Scan for the cell matching the given text and deliver its [X, Y] coordinate at center. 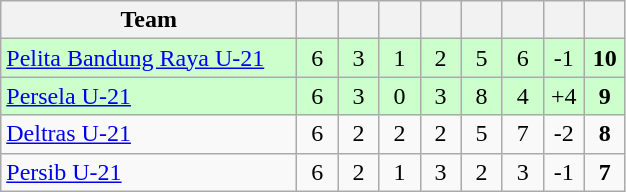
Persela U-21 [149, 96]
-2 [564, 134]
10 [604, 58]
4 [522, 96]
Team [149, 20]
Pelita Bandung Raya U-21 [149, 58]
0 [400, 96]
9 [604, 96]
Persib U-21 [149, 172]
+4 [564, 96]
Deltras U-21 [149, 134]
